Determine the (X, Y) coordinate at the center of the cell enclosing the given text.  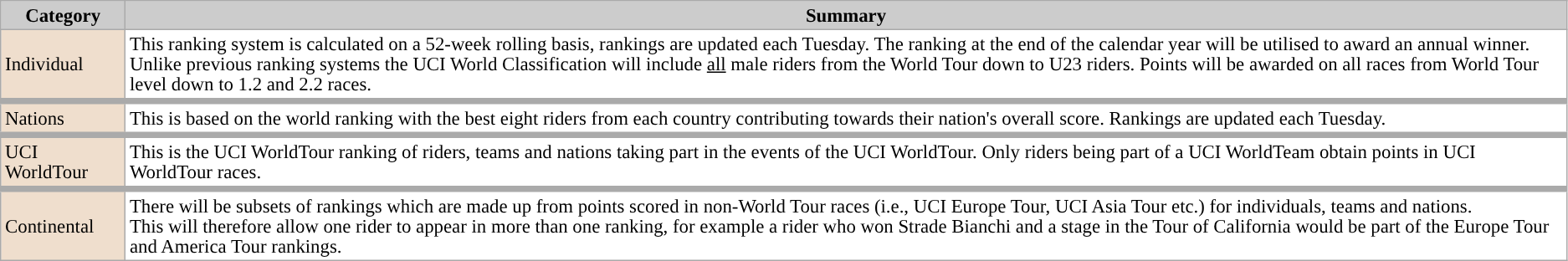
Summary (847, 15)
Nations (64, 119)
UCI WorldTour (64, 162)
Category (64, 15)
Individual (64, 66)
Continental (64, 225)
